Capture the cell that displays the provided text and extract its (x, y) central coordinate. 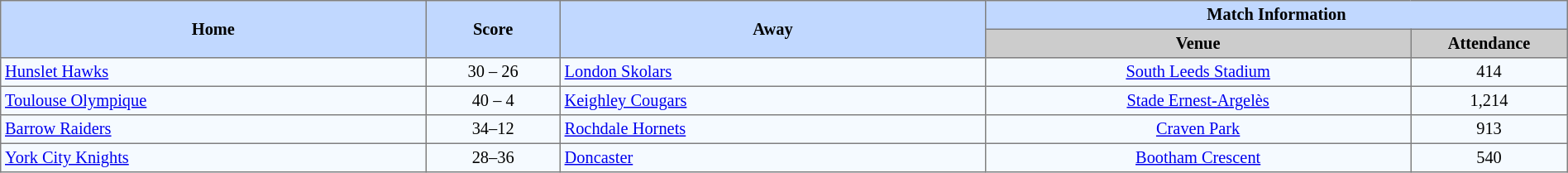
30 – 26 (493, 72)
South Leeds Stadium (1198, 72)
Score (493, 30)
York City Knights (213, 157)
London Skolars (772, 72)
913 (1489, 129)
28–36 (493, 157)
Match Information (1277, 15)
Venue (1198, 43)
414 (1489, 72)
Hunslet Hawks (213, 72)
Toulouse Olympique (213, 100)
34–12 (493, 129)
Away (772, 30)
Home (213, 30)
Doncaster (772, 157)
540 (1489, 157)
Bootham Crescent (1198, 157)
Stade Ernest-Argelès (1198, 100)
Craven Park (1198, 129)
Keighley Cougars (772, 100)
Rochdale Hornets (772, 129)
40 – 4 (493, 100)
Barrow Raiders (213, 129)
1,214 (1489, 100)
Attendance (1489, 43)
